Detect which cell encompasses the target text, then output its [X, Y] center coordinate. 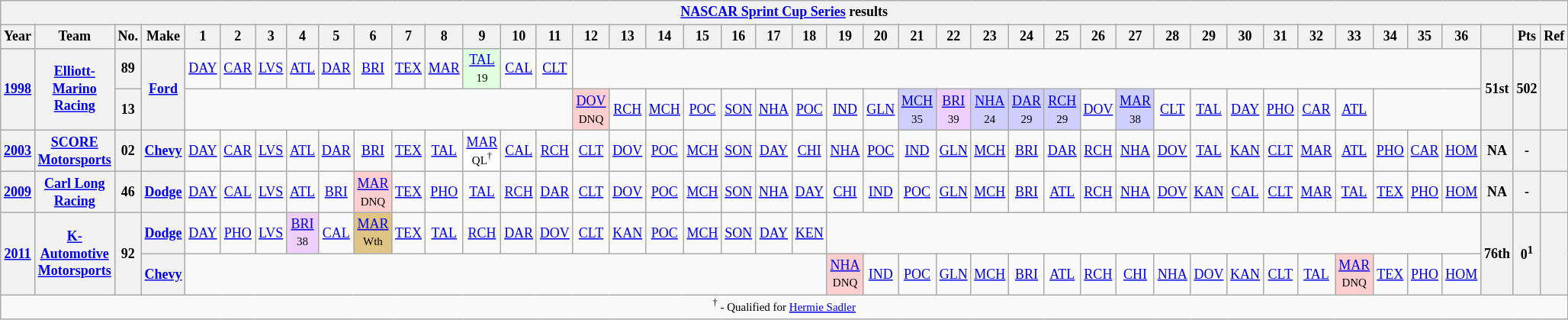
Ford [163, 89]
18 [809, 37]
2011 [18, 254]
2 [238, 37]
Year [18, 37]
21 [917, 37]
26 [1098, 37]
20 [881, 37]
30 [1245, 37]
25 [1062, 37]
29 [1209, 37]
DOVDNQ [591, 110]
BRI38 [303, 233]
TAL19 [482, 69]
46 [128, 192]
MCH35 [917, 110]
34 [1390, 37]
01 [1527, 254]
11 [554, 37]
76th [1498, 254]
3 [272, 37]
32 [1316, 37]
16 [738, 37]
Carl Long Racing [75, 192]
Pts [1527, 37]
15 [702, 37]
Make [163, 37]
36 [1461, 37]
8 [444, 37]
14 [664, 37]
23 [990, 37]
12 [591, 37]
K-Automotive Motorsports [75, 254]
28 [1172, 37]
51st [1498, 89]
502 [1527, 89]
Elliott-Marino Racing [75, 89]
19 [845, 37]
No. [128, 37]
NASCAR Sprint Cup Series results [784, 12]
BRI39 [953, 110]
MARQL† [482, 150]
† - Qualified for Hermie Sadler [784, 307]
2003 [18, 150]
4 [303, 37]
DAR29 [1027, 110]
02 [128, 150]
2009 [18, 192]
MAR38 [1136, 110]
9 [482, 37]
92 [128, 254]
NHADNQ [845, 274]
27 [1136, 37]
SCORE Motorsports [75, 150]
RCH29 [1062, 110]
7 [409, 37]
10 [519, 37]
17 [774, 37]
24 [1027, 37]
1 [203, 37]
Ref [1554, 37]
22 [953, 37]
MARWth [373, 233]
1998 [18, 89]
35 [1425, 37]
5 [336, 37]
NHA24 [990, 110]
33 [1354, 37]
Team [75, 37]
31 [1280, 37]
89 [128, 69]
6 [373, 37]
KEN [809, 233]
